Detect which cell encompasses the target text, then output its [X, Y] center coordinate. 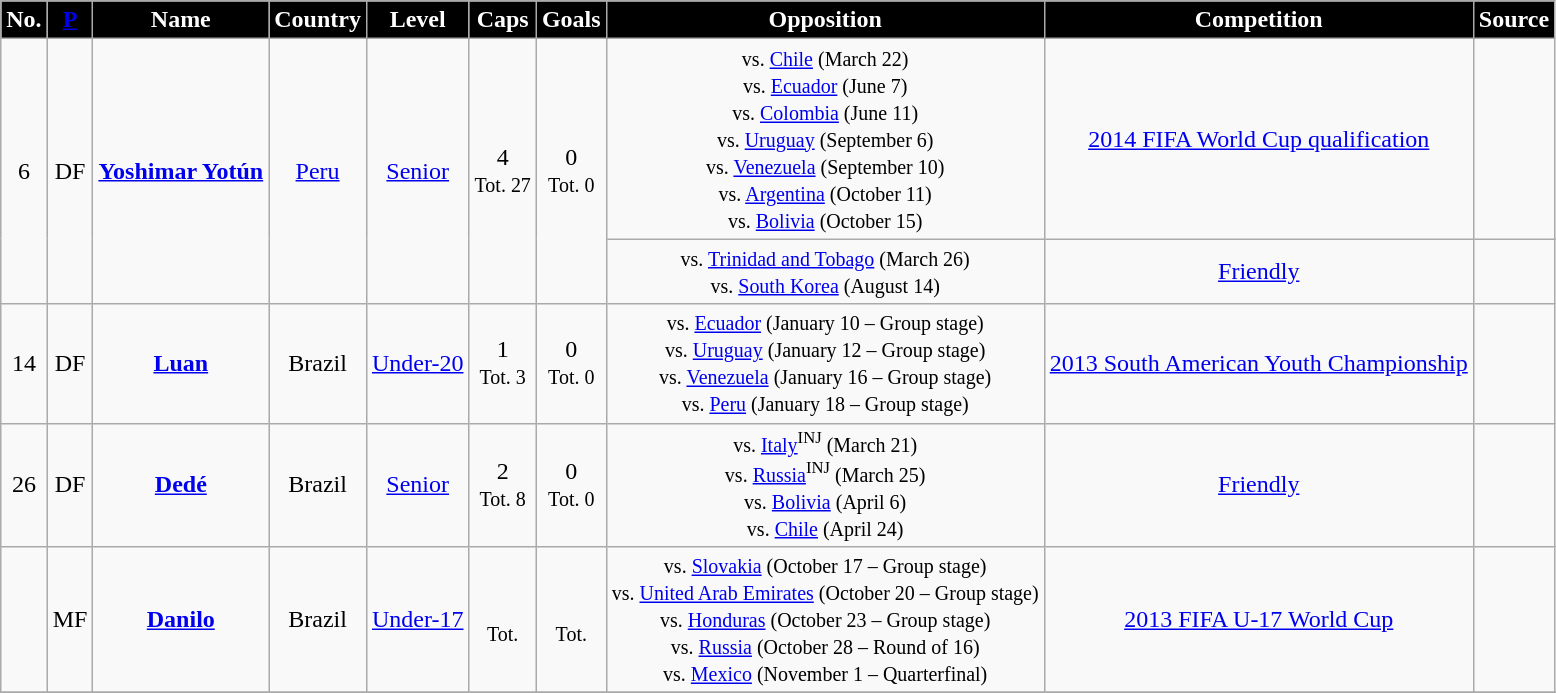
vs. ItalyINJ (March 21)vs. RussiaINJ (March 25)vs. Bolivia (April 6)vs. Chile (April 24) [825, 484]
2013 South American Youth Championship [1258, 364]
Dedé [181, 484]
14 [24, 364]
No. [24, 20]
Goals [571, 20]
Source [1514, 20]
2 Tot. 8 [502, 484]
Caps [502, 20]
Peru [318, 172]
Competition [1258, 20]
P [70, 20]
Danilo [181, 619]
Country [318, 20]
6 [24, 172]
Level [418, 20]
1 Tot. 3 [502, 364]
Luan [181, 364]
vs. Trinidad and Tobago (March 26)vs. South Korea (August 14) [825, 272]
Opposition [825, 20]
Name [181, 20]
Under-20 [418, 364]
2013 FIFA U-17 World Cup [1258, 619]
26 [24, 484]
Yoshimar Yotún [181, 172]
MF [70, 619]
4 Tot. 27 [502, 172]
Under-17 [418, 619]
2014 FIFA World Cup qualification [1258, 139]
